Determine the [X, Y] coordinate at the center of the cell enclosing the given text.  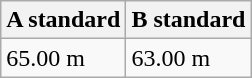
B standard [188, 20]
A standard [64, 20]
63.00 m [188, 58]
65.00 m [64, 58]
